Locate the cell with the specified text and output its [x, y] center coordinate. 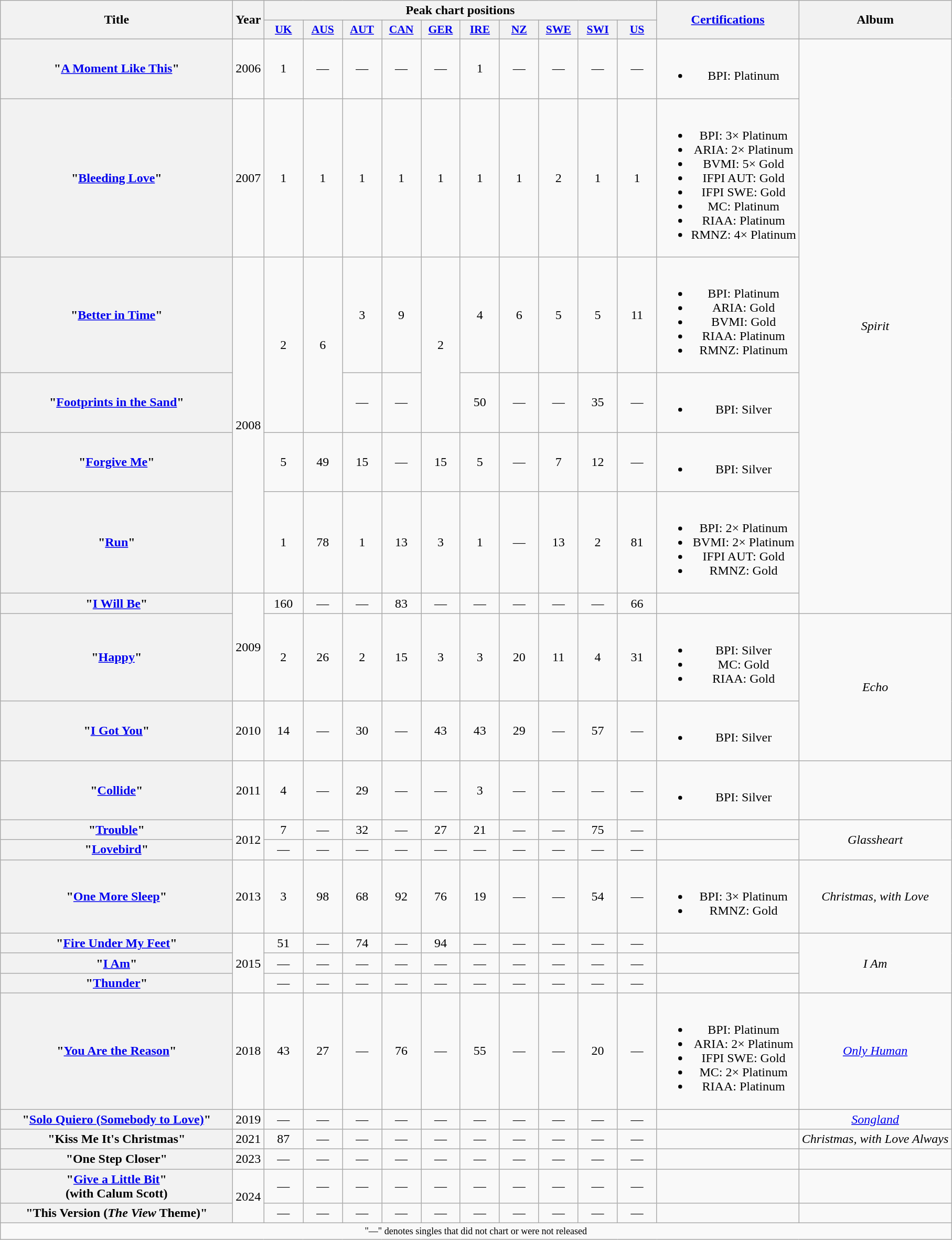
49 [323, 462]
Glassheart [875, 840]
2024 [249, 1196]
2007 [249, 178]
2010 [249, 730]
Christmas, with Love [875, 896]
2015 [249, 963]
87 [283, 1139]
AUS [323, 30]
"Solo Quiero (Somebody to Love)" [116, 1119]
32 [362, 830]
US [637, 30]
31 [637, 657]
"Give a Little Bit"(with Calum Scott) [116, 1186]
Christmas, with Love Always [875, 1139]
2012 [249, 840]
57 [598, 730]
"Happy" [116, 657]
"One Step Closer" [116, 1159]
"You Are the Reason" [116, 1051]
BPI: 3× PlatinumRMNZ: Gold [728, 896]
"I Will Be" [116, 603]
14 [283, 730]
81 [637, 543]
26 [323, 657]
68 [362, 896]
AUT [362, 30]
"A Moment Like This" [116, 68]
"This Version (The View Theme)" [116, 1213]
"Footprints in the Sand" [116, 403]
Spirit [875, 326]
98 [323, 896]
Only Human [875, 1051]
Songland [875, 1119]
19 [479, 896]
BPI: SilverMC: GoldRIAA: Gold [728, 657]
"I Got You" [116, 730]
Echo [875, 687]
9 [402, 315]
"—" denotes singles that did not chart or were not released [476, 1231]
BPI: 3× PlatinumARIA: 2× PlatinumBVMI: 5× GoldIFPI AUT: GoldIFPI SWE: GoldMC: PlatinumRIAA: PlatinumRMNZ: 4× Platinum [728, 178]
50 [479, 403]
2013 [249, 896]
Title [116, 20]
2021 [249, 1139]
12 [598, 462]
BPI: 2× PlatinumBVMI: 2× PlatinumIFPI AUT: GoldRMNZ: Gold [728, 543]
35 [598, 403]
"One More Sleep" [116, 896]
"Lovebird" [116, 850]
2009 [249, 648]
55 [479, 1051]
"Trouble" [116, 830]
BPI: PlatinumARIA: 2× PlatinumIFPI SWE: GoldMC: 2× PlatinumRIAA: Platinum [728, 1051]
2019 [249, 1119]
I Am [875, 963]
2018 [249, 1051]
UK [283, 30]
94 [441, 943]
IRE [479, 30]
160 [283, 603]
2006 [249, 68]
51 [283, 943]
"Kiss Me It's Christmas" [116, 1139]
"Better in Time" [116, 315]
NZ [519, 30]
83 [402, 603]
78 [323, 543]
"Fire Under My Feet" [116, 943]
Peak chart positions [461, 10]
"Bleeding Love" [116, 178]
54 [598, 896]
2011 [249, 790]
"Forgive Me" [116, 462]
"I Am" [116, 963]
"Collide" [116, 790]
75 [598, 830]
21 [479, 830]
74 [362, 943]
GER [441, 30]
CAN [402, 30]
SWE [558, 30]
SWI [598, 30]
Album [875, 20]
"Run" [116, 543]
30 [362, 730]
2008 [249, 425]
92 [402, 896]
Certifications [728, 20]
66 [637, 603]
BPI: Platinum [728, 68]
"Thunder" [116, 983]
2023 [249, 1159]
Year [249, 20]
BPI: PlatinumARIA: GoldBVMI: GoldRIAA: PlatinumRMNZ: Platinum [728, 315]
